Determine the (x, y) coordinate at the center of the cell enclosing the given text.  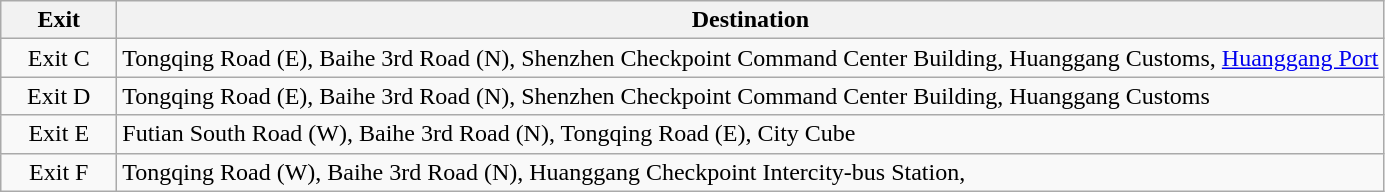
Exit (59, 20)
Futian South Road (W), Baihe 3rd Road (N), Tongqing Road (E), City Cube (750, 134)
Exit E (59, 134)
Tongqing Road (E), Baihe 3rd Road (N), Shenzhen Checkpoint Command Center Building, Huanggang Customs, Huanggang Port (750, 58)
Exit F (59, 172)
Destination (750, 20)
Exit C (59, 58)
Exit D (59, 96)
Tongqing Road (W), Baihe 3rd Road (N), Huanggang Checkpoint Intercity-bus Station, (750, 172)
Tongqing Road (E), Baihe 3rd Road (N), Shenzhen Checkpoint Command Center Building, Huanggang Customs (750, 96)
